Output the [x, y] coordinate of the center of the cell containing the given text.  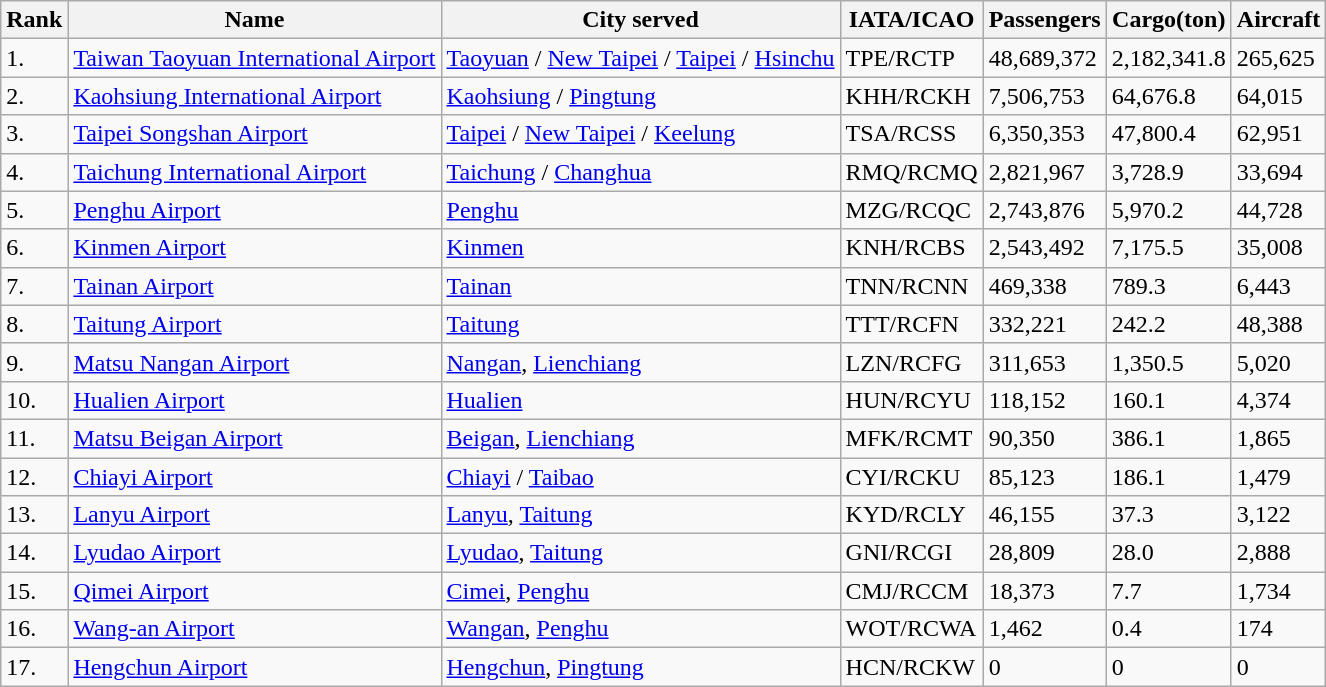
62,951 [1278, 134]
7.7 [1168, 591]
28.0 [1168, 553]
Lyudao Airport [254, 553]
Matsu Nangan Airport [254, 362]
Aircraft [1278, 20]
160.1 [1168, 400]
118,152 [1044, 400]
GNI/RCGI [912, 553]
Nangan, Lienchiang [640, 362]
HUN/RCYU [912, 400]
Rank [34, 20]
46,155 [1044, 515]
Wang-an Airport [254, 629]
Penghu Airport [254, 210]
Taiwan Taoyuan International Airport [254, 58]
16. [34, 629]
Passengers [1044, 20]
HCN/RCKW [912, 667]
IATA/ICAO [912, 20]
37.3 [1168, 515]
48,388 [1278, 324]
311,653 [1044, 362]
17. [34, 667]
Taitung Airport [254, 324]
Taichung / Changhua [640, 172]
789.3 [1168, 286]
TTT/RCFN [912, 324]
Kaohsiung / Pingtung [640, 96]
64,015 [1278, 96]
Taichung International Airport [254, 172]
CMJ/RCCM [912, 591]
Hengchun Airport [254, 667]
5,020 [1278, 362]
Kinmen [640, 248]
7. [34, 286]
174 [1278, 629]
1,350.5 [1168, 362]
3,122 [1278, 515]
Lanyu, Taitung [640, 515]
85,123 [1044, 477]
2. [34, 96]
90,350 [1044, 438]
1. [34, 58]
Chiayi / Taibao [640, 477]
64,676.8 [1168, 96]
Qimei Airport [254, 591]
28,809 [1044, 553]
13. [34, 515]
265,625 [1278, 58]
18,373 [1044, 591]
RMQ/RCMQ [912, 172]
1,865 [1278, 438]
KNH/RCBS [912, 248]
186.1 [1168, 477]
Lyudao, Taitung [640, 553]
Kaohsiung International Airport [254, 96]
332,221 [1044, 324]
Lanyu Airport [254, 515]
KHH/RCKH [912, 96]
3. [34, 134]
Kinmen Airport [254, 248]
6,350,353 [1044, 134]
Hengchun, Pingtung [640, 667]
Penghu [640, 210]
7,506,753 [1044, 96]
1,734 [1278, 591]
5. [34, 210]
Tainan Airport [254, 286]
Taoyuan / New Taipei / Taipei / Hsinchu [640, 58]
33,694 [1278, 172]
Taipei / New Taipei / Keelung [640, 134]
TNN/RCNN [912, 286]
0.4 [1168, 629]
15. [34, 591]
47,800.4 [1168, 134]
Hualien Airport [254, 400]
1,479 [1278, 477]
2,182,341.8 [1168, 58]
386.1 [1168, 438]
Matsu Beigan Airport [254, 438]
Wangan, Penghu [640, 629]
469,338 [1044, 286]
3,728.9 [1168, 172]
2,543,492 [1044, 248]
KYD/RCLY [912, 515]
2,821,967 [1044, 172]
6. [34, 248]
Taitung [640, 324]
City served [640, 20]
Tainan [640, 286]
Hualien [640, 400]
TSA/RCSS [912, 134]
11. [34, 438]
2,743,876 [1044, 210]
LZN/RCFG [912, 362]
9. [34, 362]
2,888 [1278, 553]
4. [34, 172]
Taipei Songshan Airport [254, 134]
35,008 [1278, 248]
44,728 [1278, 210]
6,443 [1278, 286]
1,462 [1044, 629]
4,374 [1278, 400]
5,970.2 [1168, 210]
Cargo(ton) [1168, 20]
Chiayi Airport [254, 477]
Beigan, Lienchiang [640, 438]
242.2 [1168, 324]
48,689,372 [1044, 58]
7,175.5 [1168, 248]
CYI/RCKU [912, 477]
12. [34, 477]
14. [34, 553]
8. [34, 324]
MFK/RCMT [912, 438]
Cimei, Penghu [640, 591]
WOT/RCWA [912, 629]
MZG/RCQC [912, 210]
Name [254, 20]
TPE/RCTP [912, 58]
10. [34, 400]
